Provide the [x, y] coordinate of the cell's center where the given text is located.  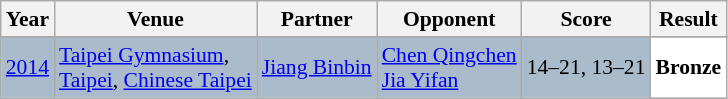
14–21, 13–21 [586, 68]
Venue [156, 19]
Chen Qingchen Jia Yifan [450, 68]
Score [586, 19]
Result [689, 19]
Jiang Binbin [317, 68]
Year [28, 19]
Taipei Gymnasium,Taipei, Chinese Taipei [156, 68]
Partner [317, 19]
2014 [28, 68]
Bronze [689, 68]
Opponent [450, 19]
